Output the (X, Y) coordinate of the center of the cell containing the given text.  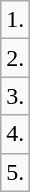
5. (16, 172)
4. (16, 134)
1. (16, 20)
2. (16, 58)
3. (16, 96)
